Locate the cell with the specified text and output its [x, y] center coordinate. 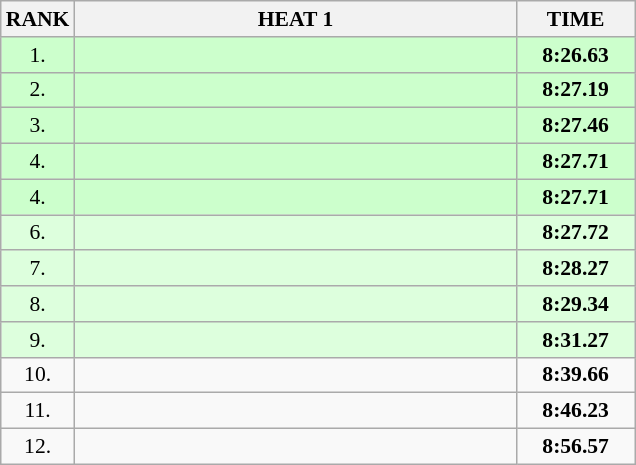
RANK [38, 19]
3. [38, 126]
8:46.23 [576, 411]
8:26.63 [576, 55]
HEAT 1 [295, 19]
8:28.27 [576, 269]
2. [38, 90]
9. [38, 340]
7. [38, 269]
8:29.34 [576, 304]
11. [38, 411]
8:27.19 [576, 90]
8:27.46 [576, 126]
6. [38, 233]
8. [38, 304]
1. [38, 55]
8:27.72 [576, 233]
8:31.27 [576, 340]
TIME [576, 19]
8:39.66 [576, 375]
10. [38, 375]
12. [38, 447]
8:56.57 [576, 447]
